Locate the cell with the specified text and output its (X, Y) center coordinate. 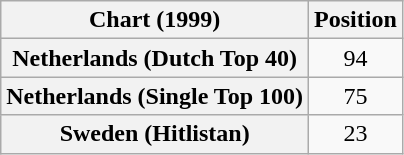
23 (356, 134)
Netherlands (Dutch Top 40) (155, 58)
Position (356, 20)
Chart (1999) (155, 20)
Netherlands (Single Top 100) (155, 96)
Sweden (Hitlistan) (155, 134)
94 (356, 58)
75 (356, 96)
